Pinpoint the cell where the given text exists, returning its [X, Y] midpoint coordinate. 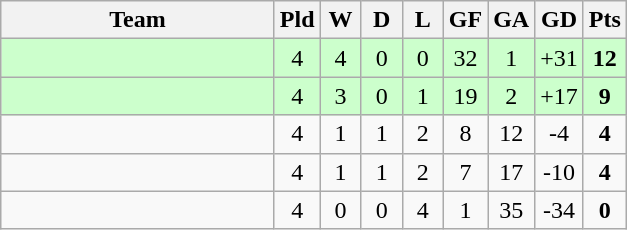
Pts [604, 20]
Team [138, 20]
D [382, 20]
GF [465, 20]
7 [465, 172]
L [422, 20]
GD [560, 20]
32 [465, 58]
35 [512, 210]
17 [512, 172]
3 [340, 96]
9 [604, 96]
19 [465, 96]
+17 [560, 96]
8 [465, 134]
GA [512, 20]
Pld [297, 20]
-34 [560, 210]
-10 [560, 172]
W [340, 20]
-4 [560, 134]
+31 [560, 58]
